Extract the (X, Y) coordinate from the center of the cell holding the provided text.  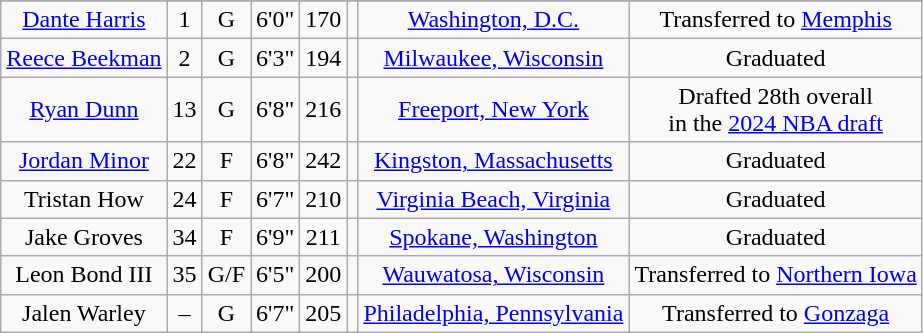
Philadelphia, Pennsylvania (494, 313)
– (184, 313)
6'3" (276, 58)
205 (324, 313)
13 (184, 110)
24 (184, 199)
210 (324, 199)
Jake Groves (84, 237)
242 (324, 161)
Reece Beekman (84, 58)
Jordan Minor (84, 161)
35 (184, 275)
Milwaukee, Wisconsin (494, 58)
194 (324, 58)
200 (324, 275)
Virginia Beach, Virginia (494, 199)
Tristan How (84, 199)
6'0" (276, 20)
Wauwatosa, Wisconsin (494, 275)
Transferred to Gonzaga (776, 313)
Transferred to Northern Iowa (776, 275)
Ryan Dunn (84, 110)
Spokane, Washington (494, 237)
Washington, D.C. (494, 20)
22 (184, 161)
Transferred to Memphis (776, 20)
Jalen Warley (84, 313)
Freeport, New York (494, 110)
6'5" (276, 275)
Kingston, Massachusetts (494, 161)
170 (324, 20)
Drafted 28th overallin the 2024 NBA draft (776, 110)
1 (184, 20)
6'9" (276, 237)
211 (324, 237)
216 (324, 110)
Leon Bond III (84, 275)
34 (184, 237)
2 (184, 58)
Dante Harris (84, 20)
G/F (226, 275)
